Return the (x, y) coordinate for the center point of the cell that contains the specified text.  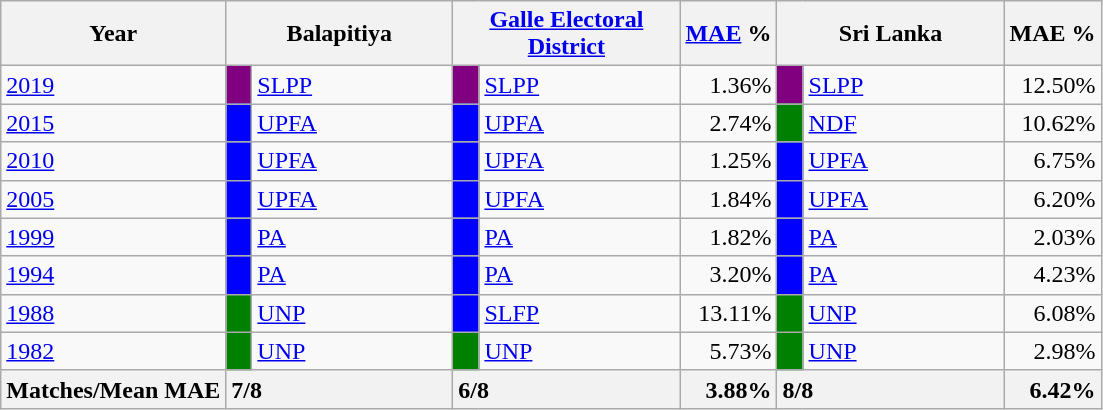
1982 (114, 351)
2019 (114, 85)
2.98% (1052, 351)
2.74% (728, 123)
1988 (114, 313)
2.03% (1052, 237)
6.08% (1052, 313)
1.82% (728, 237)
Matches/Mean MAE (114, 389)
Year (114, 34)
2015 (114, 123)
6.42% (1052, 389)
6.75% (1052, 161)
1999 (114, 237)
10.62% (1052, 123)
6.20% (1052, 199)
7/8 (340, 389)
1.25% (728, 161)
13.11% (728, 313)
4.23% (1052, 275)
Galle Electoral District (566, 34)
NDF (904, 123)
12.50% (1052, 85)
5.73% (728, 351)
6/8 (566, 389)
3.88% (728, 389)
Balapitiya (340, 34)
1.36% (728, 85)
2010 (114, 161)
8/8 (890, 389)
Sri Lanka (890, 34)
3.20% (728, 275)
2005 (114, 199)
1.84% (728, 199)
SLFP (580, 313)
1994 (114, 275)
